Return the [x, y] coordinate for the center point of the cell that contains the specified text.  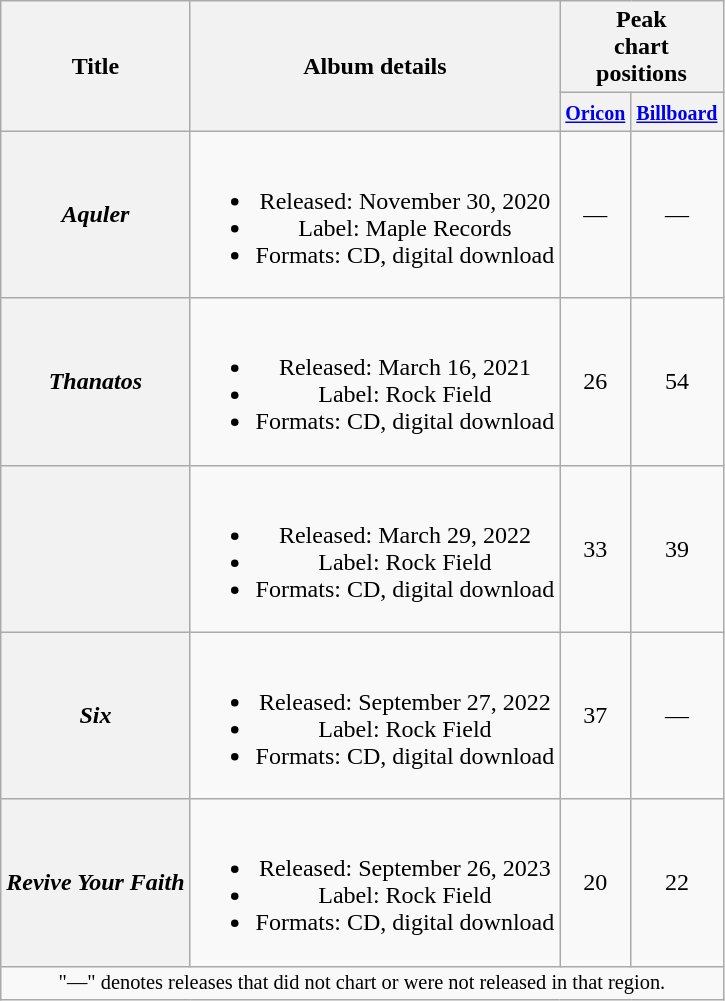
Released: March 16, 2021Label: Rock FieldFormats: CD, digital download [375, 382]
54 [677, 382]
33 [596, 548]
Oricon [596, 112]
Billboard [677, 112]
Released: September 26, 2023Label: Rock FieldFormats: CD, digital download [375, 882]
"—" denotes releases that did not chart or were not released in that region. [362, 983]
22 [677, 882]
Revive Your Faith [96, 882]
Title [96, 66]
39 [677, 548]
26 [596, 382]
Peak chart positions [642, 47]
37 [596, 716]
20 [596, 882]
Released: March 29, 2022Label: Rock FieldFormats: CD, digital download [375, 548]
Six [96, 716]
Released: November 30, 2020Label: Maple RecordsFormats: CD, digital download [375, 214]
Thanatos [96, 382]
Released: September 27, 2022Label: Rock FieldFormats: CD, digital download [375, 716]
Album details [375, 66]
Aquler [96, 214]
